Provide the [x, y] coordinate of the cell's center where the given text is located.  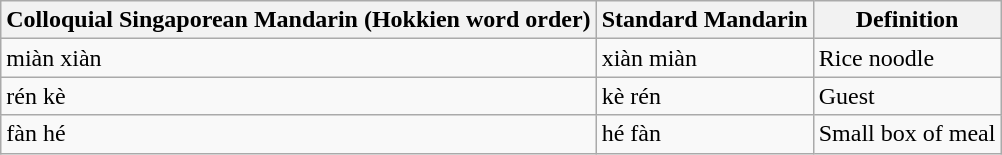
rén kè [298, 96]
hé fàn [704, 134]
Definition [907, 20]
Colloquial Singaporean Mandarin (Hokkien word order) [298, 20]
Small box of meal [907, 134]
fàn hé [298, 134]
xiàn miàn [704, 58]
Guest [907, 96]
miàn xiàn [298, 58]
Standard Mandarin [704, 20]
kè rén [704, 96]
Rice noodle [907, 58]
